Extract the [x, y] coordinate from the center of the cell holding the provided text.  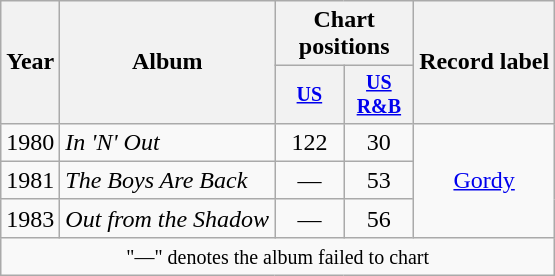
1983 [30, 218]
56 [378, 218]
The Boys Are Back [168, 180]
122 [310, 142]
Gordy [484, 180]
USR&B [378, 94]
"—" denotes the album failed to chart [278, 256]
Year [30, 62]
Record label [484, 62]
US [310, 94]
30 [378, 142]
In 'N' Out [168, 142]
53 [378, 180]
1981 [30, 180]
1980 [30, 142]
Out from the Shadow [168, 218]
Album [168, 62]
Chart positions [344, 34]
